Identify which cell holds the provided text, then report its (x, y) central coordinate. 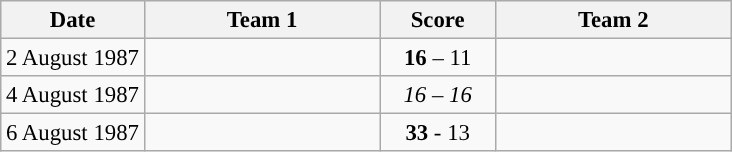
4 August 1987 (73, 95)
33 - 13 (438, 133)
Team 2 (613, 20)
Date (73, 20)
Team 1 (262, 20)
16 – 11 (438, 58)
16 – 16 (438, 95)
2 August 1987 (73, 58)
Score (438, 20)
6 August 1987 (73, 133)
